Search for the cell housing the specified text and yield its (x, y) center coordinate. 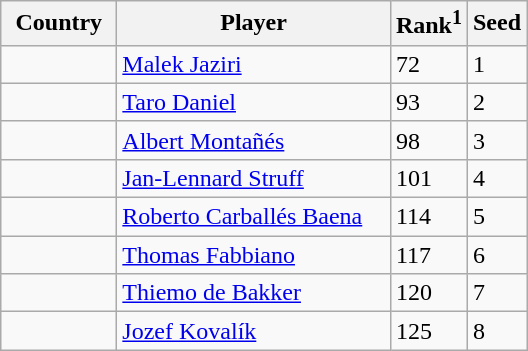
Player (254, 24)
101 (428, 178)
3 (496, 140)
Country (59, 24)
117 (428, 255)
125 (428, 331)
6 (496, 255)
Rank1 (428, 24)
Taro Daniel (254, 102)
Jozef Kovalík (254, 331)
4 (496, 178)
114 (428, 217)
Roberto Carballés Baena (254, 217)
Seed (496, 24)
1 (496, 64)
93 (428, 102)
2 (496, 102)
7 (496, 293)
98 (428, 140)
120 (428, 293)
Thiemo de Bakker (254, 293)
Malek Jaziri (254, 64)
Thomas Fabbiano (254, 255)
Albert Montañés (254, 140)
72 (428, 64)
Jan-Lennard Struff (254, 178)
8 (496, 331)
5 (496, 217)
